From the cell containing the given text, extract its center point as [x, y] coordinate. 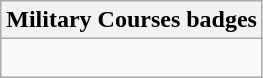
Military Courses badges [132, 20]
